Return the (X, Y) coordinate for the center point of the cell that contains the specified text.  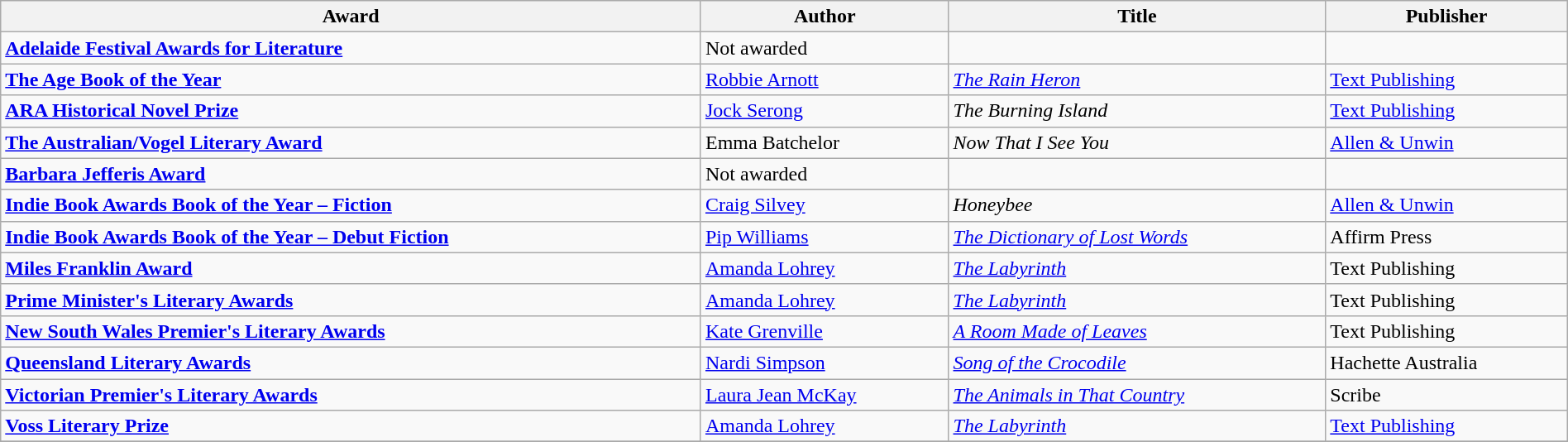
The Rain Heron (1137, 79)
ARA Historical Novel Prize (351, 111)
Publisher (1446, 17)
Kate Grenville (825, 331)
Queensland Literary Awards (351, 363)
Hachette Australia (1446, 363)
Honeybee (1137, 205)
Nardi Simpson (825, 363)
The Animals in That Country (1137, 395)
Victorian Premier's Literary Awards (351, 395)
The Burning Island (1137, 111)
The Dictionary of Lost Words (1137, 237)
Song of the Crocodile (1137, 363)
Affirm Press (1446, 237)
Voss Literary Prize (351, 426)
Robbie Arnott (825, 79)
Craig Silvey (825, 205)
Prime Minister's Literary Awards (351, 300)
Scribe (1446, 395)
Award (351, 17)
A Room Made of Leaves (1137, 331)
Indie Book Awards Book of the Year – Fiction (351, 205)
The Australian/Vogel Literary Award (351, 142)
Jock Serong (825, 111)
Author (825, 17)
Miles Franklin Award (351, 268)
Adelaide Festival Awards for Literature (351, 48)
Emma Batchelor (825, 142)
Title (1137, 17)
The Age Book of the Year (351, 79)
Now That I See You (1137, 142)
Pip Williams (825, 237)
Laura Jean McKay (825, 395)
Barbara Jefferis Award (351, 174)
Indie Book Awards Book of the Year – Debut Fiction (351, 237)
New South Wales Premier's Literary Awards (351, 331)
